Pinpoint the cell where the given text exists, returning its [X, Y] midpoint coordinate. 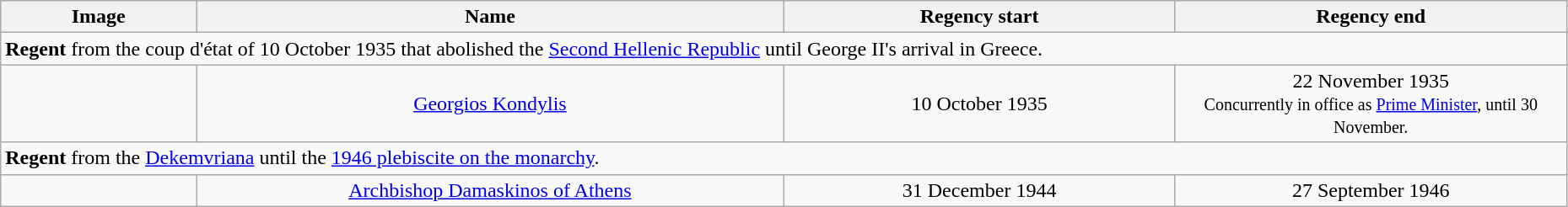
Image [99, 17]
Regency start [979, 17]
31 December 1944 [979, 190]
22 November 1935Concurrently in office as Prime Minister, until 30 November. [1371, 103]
Archbishop Damaskinos of Athens [490, 190]
Regency end [1371, 17]
Regent from the coup d'état of 10 October 1935 that abolished the Second Hellenic Republic until George II's arrival in Greece. [784, 49]
Regent from the Dekemvriana until the 1946 plebiscite on the monarchy. [784, 158]
10 October 1935 [979, 103]
Name [490, 17]
Georgios Kondylis [490, 103]
27 September 1946 [1371, 190]
